Capture the cell that displays the provided text and extract its [X, Y] central coordinate. 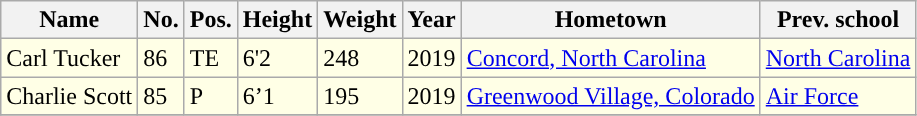
195 [360, 96]
Pos. [210, 20]
Concord, North Carolina [610, 58]
Weight [360, 20]
248 [360, 58]
6'2 [277, 58]
TE [210, 58]
Charlie Scott [70, 96]
Year [432, 20]
Carl Tucker [70, 58]
Prev. school [838, 20]
85 [161, 96]
86 [161, 58]
Greenwood Village, Colorado [610, 96]
Air Force [838, 96]
Height [277, 20]
No. [161, 20]
North Carolina [838, 58]
6’1 [277, 96]
Name [70, 20]
P [210, 96]
Hometown [610, 20]
